Detect which cell encompasses the target text, then output its [X, Y] center coordinate. 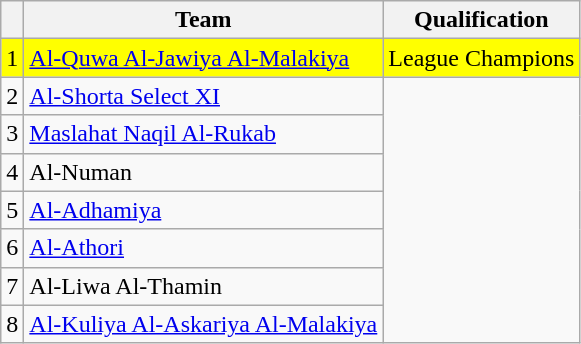
7 [12, 286]
8 [12, 324]
Maslahat Naqil Al-Rukab [204, 134]
Al-Numan [204, 172]
1 [12, 58]
Al-Liwa Al-Thamin [204, 286]
5 [12, 210]
4 [12, 172]
2 [12, 96]
6 [12, 248]
Al-Quwa Al-Jawiya Al-Malakiya [204, 58]
Al-Shorta Select XI [204, 96]
Al-Athori [204, 248]
League Champions [482, 58]
3 [12, 134]
Al-Adhamiya [204, 210]
Team [204, 20]
Qualification [482, 20]
Al-Kuliya Al-Askariya Al-Malakiya [204, 324]
